From the cell containing the given text, extract its center point as [x, y] coordinate. 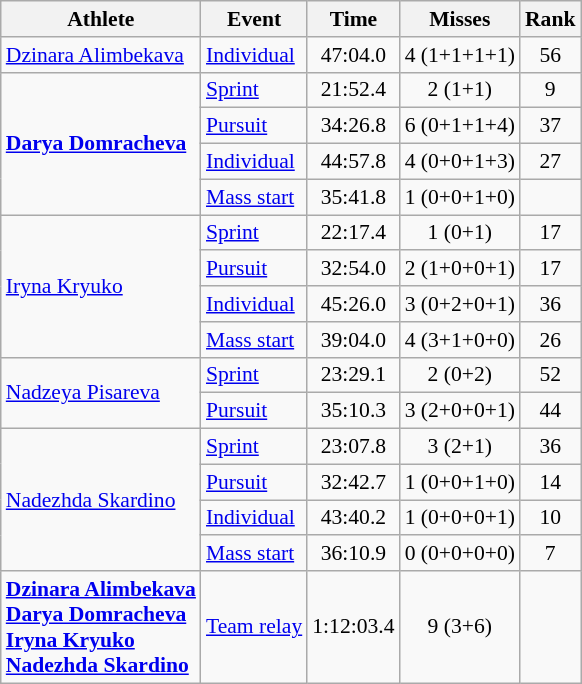
9 [550, 90]
Rank [550, 19]
45:26.0 [353, 304]
35:41.8 [353, 197]
3 (0+2+0+1) [460, 304]
44:57.8 [353, 162]
43:40.2 [353, 518]
3 (2+0+0+1) [460, 411]
Iryna Kryuko [101, 286]
35:10.3 [353, 411]
37 [550, 126]
14 [550, 482]
1:12:03.4 [353, 627]
56 [550, 55]
1 (0+1) [460, 233]
23:29.1 [353, 375]
Nadezhda Skardino [101, 500]
44 [550, 411]
32:42.7 [353, 482]
2 (1+0+0+1) [460, 269]
39:04.0 [353, 340]
26 [550, 340]
22:17.4 [353, 233]
3 (2+1) [460, 447]
27 [550, 162]
34:26.8 [353, 126]
23:07.8 [353, 447]
Dzinara AlimbekavaDarya DomrachevaIryna KryukoNadezhda Skardino [101, 627]
Time [353, 19]
36:10.9 [353, 554]
1 (0+0+0+1) [460, 518]
0 (0+0+0+0) [460, 554]
6 (0+1+1+4) [460, 126]
47:04.0 [353, 55]
10 [550, 518]
4 (0+0+1+3) [460, 162]
Nadzeya Pisareva [101, 392]
Athlete [101, 19]
Team relay [254, 627]
9 (3+6) [460, 627]
Event [254, 19]
4 (1+1+1+1) [460, 55]
52 [550, 375]
4 (3+1+0+0) [460, 340]
Misses [460, 19]
2 (1+1) [460, 90]
Dzinara Alimbekava [101, 55]
21:52.4 [353, 90]
2 (0+2) [460, 375]
Darya Domracheva [101, 143]
32:54.0 [353, 269]
7 [550, 554]
